Detect which cell encompasses the target text, then output its [x, y] center coordinate. 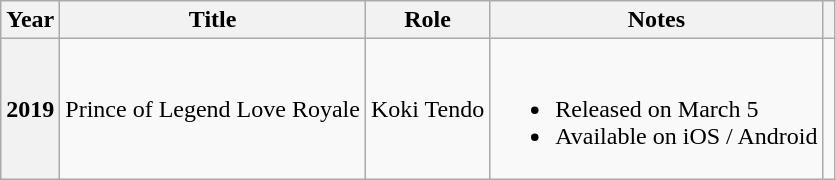
Koki Tendo [427, 109]
Year [30, 20]
Role [427, 20]
Title [213, 20]
2019 [30, 109]
Prince of Legend Love Royale [213, 109]
Released on March 5Available on iOS / Android [656, 109]
Notes [656, 20]
